Capture the cell that displays the provided text and extract its (x, y) central coordinate. 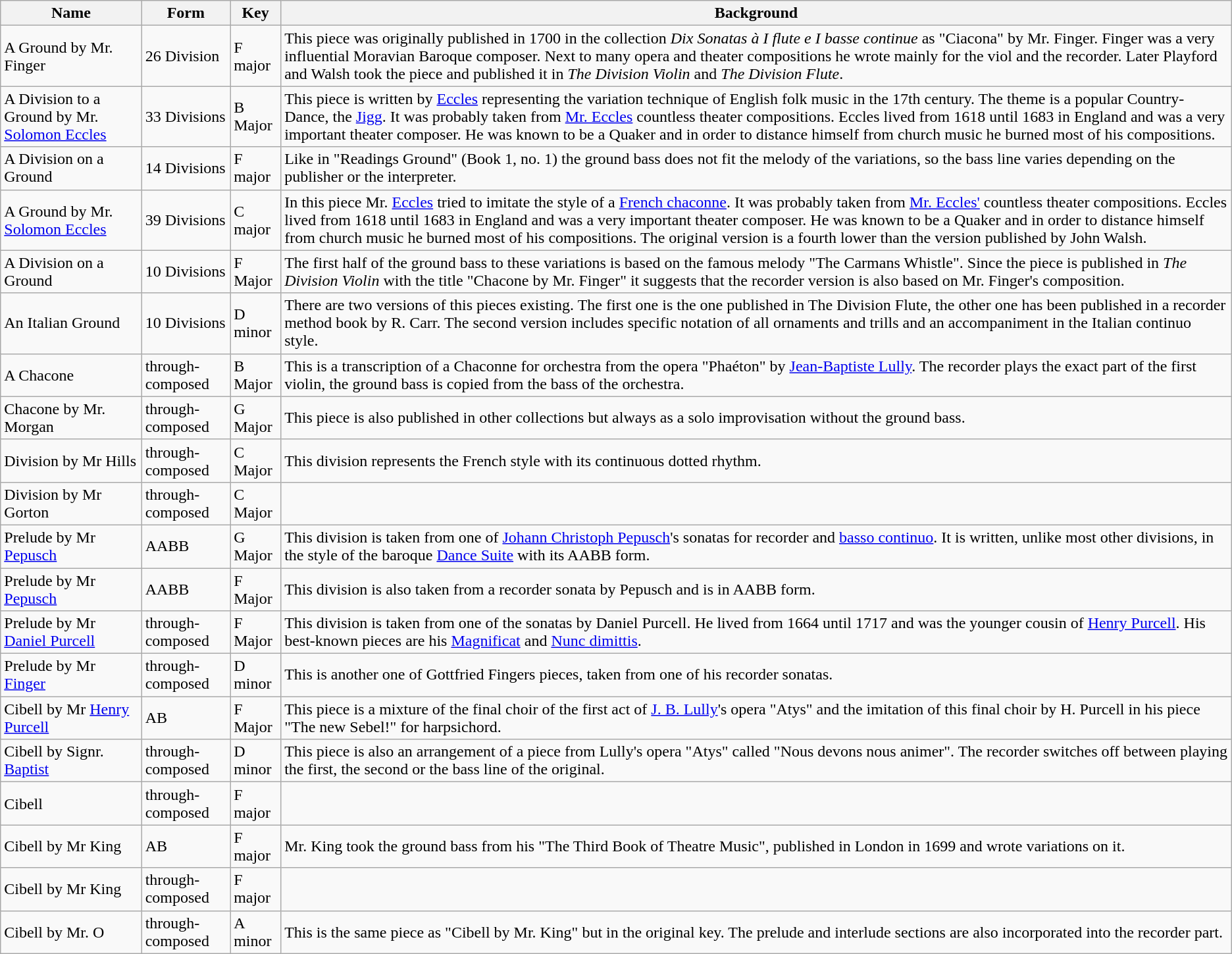
Division by Mr Gorton (71, 503)
This division represents the French style with its continuous dotted rhythm. (757, 461)
Cibell (71, 803)
Chacone by Mr. Morgan (71, 417)
A Ground by Mr. Finger (71, 56)
This division is also taken from a recorder sonata by Pepusch and is in AABB form. (757, 589)
Cibell by Signr. Baptist (71, 761)
Division by Mr Hills (71, 461)
33 Divisions (186, 117)
This is another one of Gottfried Fingers pieces, taken from one of his recorder sonatas. (757, 676)
26 Division (186, 56)
Cibell by Mr. O (71, 932)
A minor (255, 932)
Key (255, 13)
Name (71, 13)
Cibell by Mr Henry Purcell (71, 718)
This piece is also published in other collections but always as a solo improvisation without the ground bass. (757, 417)
14 Divisions (186, 169)
C major (255, 220)
A Chacone (71, 375)
Mr. King took the ground bass from his "The Third Book of Theatre Music", published in London in 1699 and wrote variations on it. (757, 847)
A Ground by Mr. Solomon Eccles (71, 220)
A Division to a Ground by Mr. Solomon Eccles (71, 117)
Background (757, 13)
39 Divisions (186, 220)
Prelude by Mr Daniel Purcell (71, 632)
Form (186, 13)
Prelude by Mr Finger (71, 676)
An Italian Ground (71, 323)
